Extract the (x, y) coordinate from the center of the cell holding the provided text.  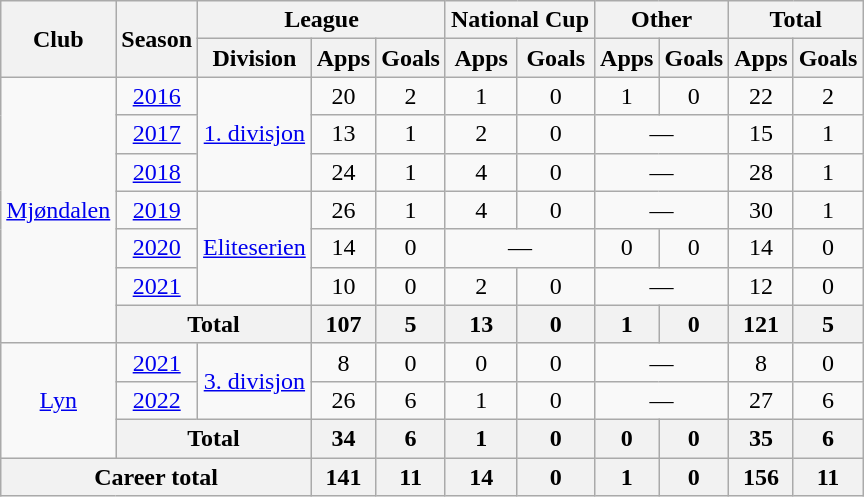
15 (761, 134)
1. divisjon (255, 134)
2019 (157, 210)
121 (761, 324)
156 (761, 477)
27 (761, 400)
20 (343, 96)
National Cup (520, 20)
141 (343, 477)
34 (343, 438)
12 (761, 286)
2022 (157, 400)
Mjøndalen (58, 210)
3. divisjon (255, 381)
Lyn (58, 400)
22 (761, 96)
Other (662, 20)
10 (343, 286)
League (322, 20)
2017 (157, 134)
2020 (157, 248)
28 (761, 172)
Season (157, 39)
Career total (156, 477)
2016 (157, 96)
107 (343, 324)
Eliteserien (255, 248)
2018 (157, 172)
Division (255, 58)
24 (343, 172)
30 (761, 210)
Club (58, 39)
35 (761, 438)
